Determine the (x, y) coordinate at the center of the cell enclosing the given text.  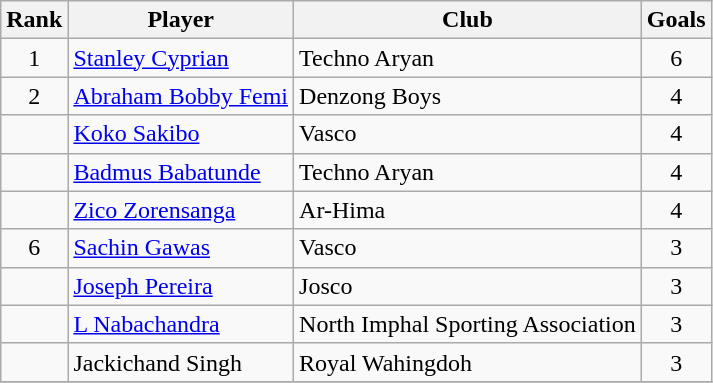
Josco (468, 286)
Player (181, 20)
Royal Wahingdoh (468, 362)
Goals (676, 20)
Stanley Cyprian (181, 58)
L Nabachandra (181, 324)
2 (34, 96)
Club (468, 20)
Jackichand Singh (181, 362)
Abraham Bobby Femi (181, 96)
Sachin Gawas (181, 248)
Denzong Boys (468, 96)
Badmus Babatunde (181, 172)
Koko Sakibo (181, 134)
Zico Zorensanga (181, 210)
1 (34, 58)
Rank (34, 20)
Ar-Hima (468, 210)
North Imphal Sporting Association (468, 324)
Joseph Pereira (181, 286)
